Search for the cell housing the specified text and yield its (x, y) center coordinate. 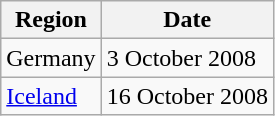
Iceland (51, 96)
Date (187, 20)
3 October 2008 (187, 58)
16 October 2008 (187, 96)
Germany (51, 58)
Region (51, 20)
